Pinpoint the cell where the given text exists, returning its (X, Y) midpoint coordinate. 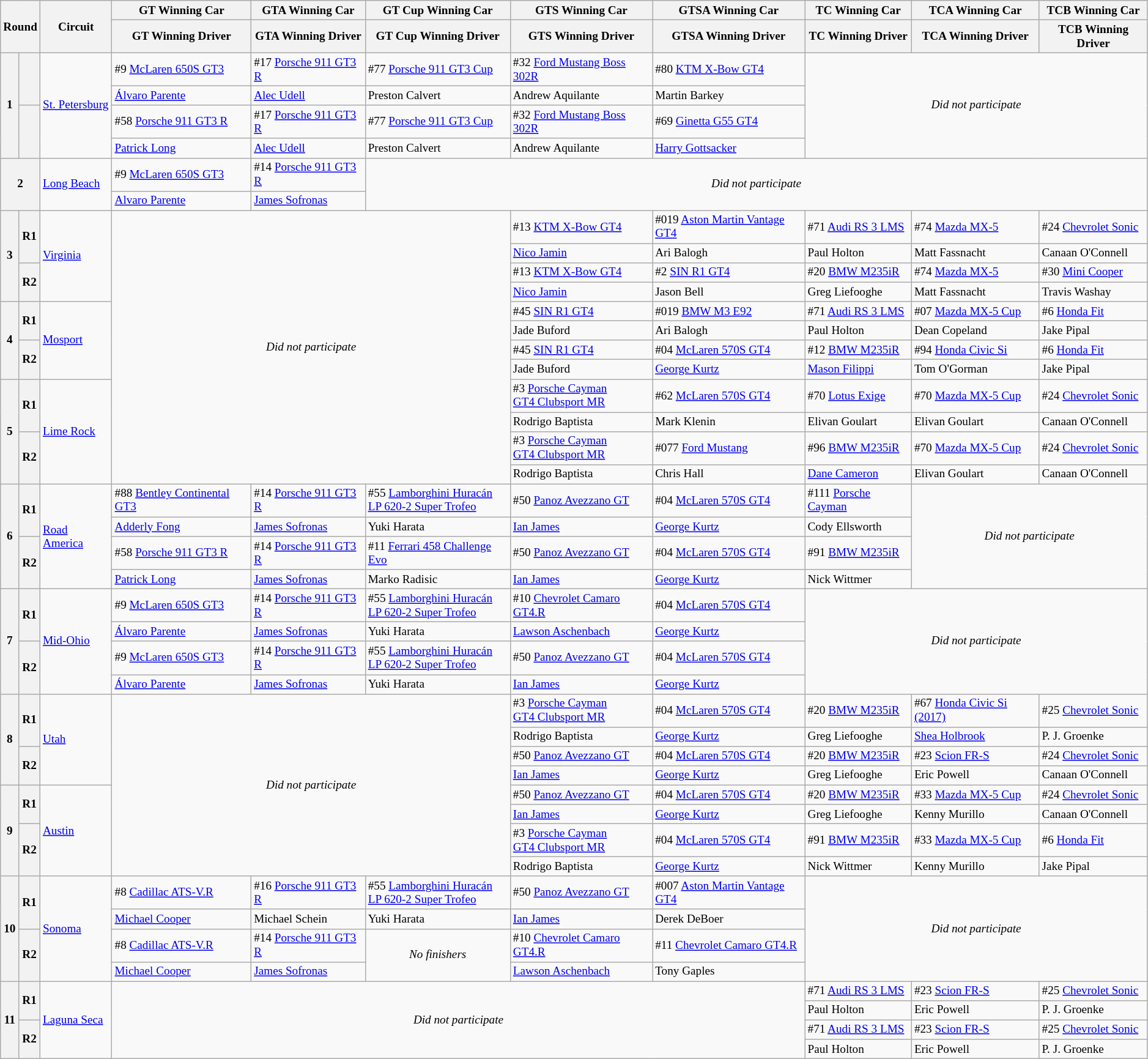
4 (10, 340)
#69 Ginetta G55 GT4 (729, 122)
TC Winning Driver (858, 36)
1 (10, 105)
#11 Chevrolet Camaro GT4.R (729, 945)
#019 Aston Martin Vantage GT4 (729, 227)
GT Winning Car (182, 10)
St. Petersburg (76, 105)
Adderly Fong (182, 527)
GTS Winning Car (581, 10)
Dane Cameron (858, 474)
Utah (76, 739)
GT Winning Driver (182, 36)
#111 Porsche Cayman (858, 500)
Travis Washay (1094, 292)
Shea Holbrook (975, 737)
3 (10, 256)
Laguna Seca (76, 1020)
Jason Bell (729, 292)
Mid-Ohio (76, 641)
Derek DeBoer (729, 919)
Michael Schein (308, 919)
Tony Gaples (729, 972)
Chris Hall (729, 474)
Long Beach (76, 184)
TCA Winning Driver (975, 36)
#94 Honda Civic Si (975, 350)
Alvaro Parente (182, 201)
Mosport (76, 340)
Dean Copeland (975, 330)
Round (21, 27)
#11 Ferrari 458 Challenge Evo (438, 553)
GT Cup Winning Car (438, 10)
GTA Winning Driver (308, 36)
#70 Lotus Exige (858, 395)
9 (10, 831)
TCA Winning Car (975, 10)
TC Winning Car (858, 10)
Lime Rock (76, 431)
GTSA Winning Car (729, 10)
8 (10, 739)
No finishers (438, 955)
Harry Gottsacker (729, 148)
#077 Ford Mustang (729, 448)
Mason Filippi (858, 370)
Austin (76, 831)
11 (10, 1020)
#16 Porsche 911 GT3 R (308, 893)
GTSA Winning Driver (729, 36)
GT Cup Winning Driver (438, 36)
#62 McLaren 570S GT4 (729, 395)
Martin Barkey (729, 95)
#80 KTM X-Bow GT4 (729, 69)
TCB Winning Car (1094, 10)
#2 SIN R1 GT4 (729, 272)
#12 BMW M235iR (858, 350)
Road America (76, 537)
Circuit (76, 27)
6 (10, 537)
Cody Ellsworth (858, 527)
Virginia (76, 256)
GTA Winning Car (308, 10)
5 (10, 431)
GTS Winning Driver (581, 36)
#007 Aston Martin Vantage GT4 (729, 893)
TCB Winning Driver (1094, 36)
7 (10, 641)
#07 Mazda MX-5 Cup (975, 311)
#019 BMW M3 E92 (729, 311)
Marko Radisic (438, 579)
Sonoma (76, 929)
#88 Bentley Continental GT3 (182, 500)
Tom O'Gorman (975, 370)
Mark Klenin (729, 422)
#30 Mini Cooper (1094, 272)
#96 BMW M235iR (858, 448)
10 (10, 929)
2 (21, 184)
#67 Honda Civic Si (2017) (975, 710)
